Return (x, y) of the center of cell containing provided text 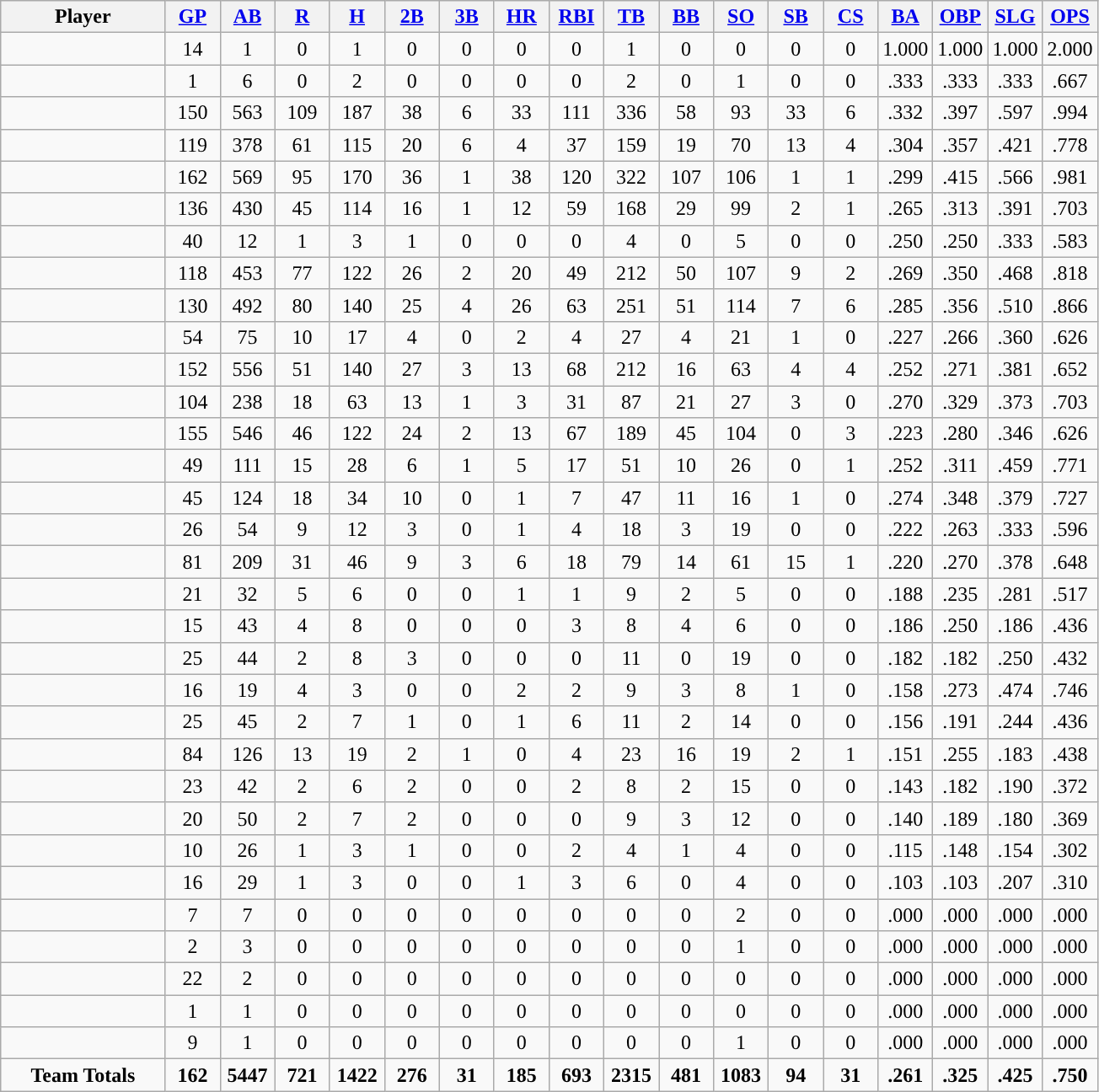
.596 (1070, 530)
159 (630, 145)
94 (796, 1075)
R (302, 17)
67 (576, 434)
119 (192, 145)
37 (576, 145)
.180 (1015, 818)
126 (248, 754)
.235 (961, 594)
.372 (1070, 786)
68 (576, 369)
.158 (905, 690)
115 (357, 145)
130 (192, 305)
168 (630, 209)
238 (248, 402)
.156 (905, 722)
189 (630, 434)
322 (630, 177)
59 (576, 209)
.115 (905, 850)
36 (411, 177)
.474 (1015, 690)
40 (192, 241)
84 (192, 754)
.255 (961, 754)
99 (742, 209)
79 (630, 562)
.778 (1070, 145)
492 (248, 305)
.223 (905, 434)
GP (192, 17)
.459 (1015, 466)
.220 (905, 562)
.244 (1015, 722)
.771 (1070, 466)
170 (357, 177)
124 (248, 498)
.866 (1070, 305)
150 (192, 113)
.468 (1015, 273)
.299 (905, 177)
251 (630, 305)
.667 (1070, 81)
RBI (576, 17)
155 (192, 434)
.302 (1070, 850)
.397 (961, 113)
.391 (1015, 209)
276 (411, 1075)
BB (686, 17)
.325 (961, 1075)
.597 (1015, 113)
.271 (961, 369)
81 (192, 562)
.356 (961, 305)
.311 (961, 466)
SLG (1015, 17)
.357 (961, 145)
563 (248, 113)
.143 (905, 786)
.421 (1015, 145)
430 (248, 209)
.994 (1070, 113)
.140 (905, 818)
SO (742, 17)
.281 (1015, 594)
BA (905, 17)
693 (576, 1075)
209 (248, 562)
32 (248, 594)
.263 (961, 530)
.348 (961, 498)
185 (521, 1075)
1422 (357, 1075)
.332 (905, 113)
187 (357, 113)
120 (576, 177)
.438 (1070, 754)
.350 (961, 273)
.280 (961, 434)
.274 (905, 498)
.189 (961, 818)
.227 (905, 337)
44 (248, 658)
Team Totals (83, 1075)
.265 (905, 209)
.151 (905, 754)
95 (302, 177)
24 (411, 434)
152 (192, 369)
.517 (1070, 594)
.379 (1015, 498)
.190 (1015, 786)
TB (630, 17)
.313 (961, 209)
.183 (1015, 754)
80 (302, 305)
.818 (1070, 273)
378 (248, 145)
.648 (1070, 562)
87 (630, 402)
CS (851, 17)
481 (686, 1075)
.148 (961, 850)
.510 (1015, 305)
.207 (1015, 882)
453 (248, 273)
556 (248, 369)
2315 (630, 1075)
SB (796, 17)
.261 (905, 1075)
.269 (905, 273)
.583 (1070, 241)
.432 (1070, 658)
.304 (905, 145)
OPS (1070, 17)
.566 (1015, 177)
.188 (905, 594)
.415 (961, 177)
.746 (1070, 690)
.329 (961, 402)
2.000 (1070, 49)
.750 (1070, 1075)
93 (742, 113)
569 (248, 177)
22 (192, 979)
.360 (1015, 337)
Player (83, 17)
.273 (961, 690)
2B (411, 17)
.652 (1070, 369)
HR (521, 17)
106 (742, 177)
58 (686, 113)
.310 (1070, 882)
721 (302, 1075)
77 (302, 273)
.378 (1015, 562)
136 (192, 209)
.191 (961, 722)
109 (302, 113)
118 (192, 273)
.369 (1070, 818)
.373 (1015, 402)
.266 (961, 337)
.346 (1015, 434)
AB (248, 17)
1083 (742, 1075)
.727 (1070, 498)
OBP (961, 17)
42 (248, 786)
28 (357, 466)
.222 (905, 530)
336 (630, 113)
75 (248, 337)
.285 (905, 305)
5447 (248, 1075)
3B (467, 17)
47 (630, 498)
H (357, 17)
546 (248, 434)
.381 (1015, 369)
.981 (1070, 177)
.154 (1015, 850)
43 (248, 626)
34 (357, 498)
70 (742, 145)
.425 (1015, 1075)
